Output the [x, y] coordinate of the center of the cell containing the given text.  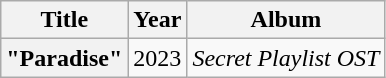
Secret Playlist OST [286, 58]
Album [286, 20]
Year [158, 20]
"Paradise" [64, 58]
Title [64, 20]
2023 [158, 58]
